Provide the [X, Y] coordinate of the cell's center where the given text is located.  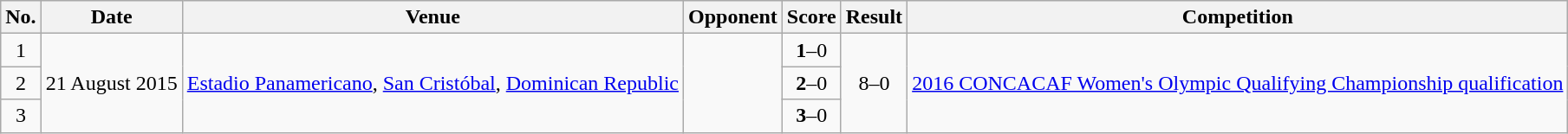
3–0 [811, 116]
2 [21, 83]
1–0 [811, 50]
2–0 [811, 83]
Result [874, 17]
Venue [433, 17]
Opponent [733, 17]
2016 CONCACAF Women's Olympic Qualifying Championship qualification [1238, 83]
Date [111, 17]
No. [21, 17]
1 [21, 50]
Score [811, 17]
Estadio Panamericano, San Cristóbal, Dominican Republic [433, 83]
8–0 [874, 83]
Competition [1238, 17]
3 [21, 116]
21 August 2015 [111, 83]
